Determine the (x, y) coordinate at the center of the cell enclosing the given text.  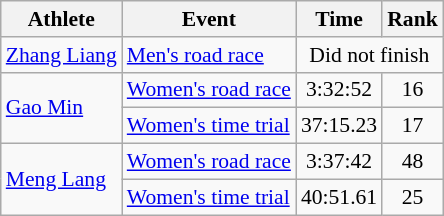
3:37:42 (339, 162)
Athlete (62, 19)
40:51.61 (339, 197)
25 (412, 197)
3:32:52 (339, 90)
Did not finish (370, 55)
17 (412, 126)
Event (209, 19)
Gao Min (62, 108)
48 (412, 162)
Zhang Liang (62, 55)
Meng Lang (62, 180)
Rank (412, 19)
Men's road race (209, 55)
16 (412, 90)
Time (339, 19)
37:15.23 (339, 126)
